Search for the cell housing the specified text and yield its (x, y) center coordinate. 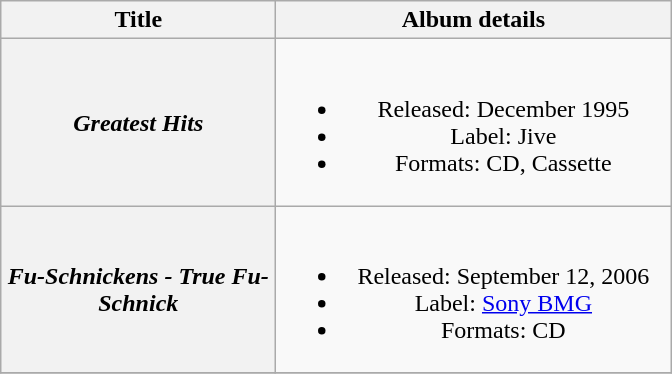
Title (138, 20)
Released: September 12, 2006Label: Sony BMGFormats: CD (474, 290)
Fu-Schnickens - True Fu-Schnick (138, 290)
Greatest Hits (138, 122)
Album details (474, 20)
Released: December 1995Label: JiveFormats: CD, Cassette (474, 122)
